Identify which cell holds the provided text, then report its (X, Y) central coordinate. 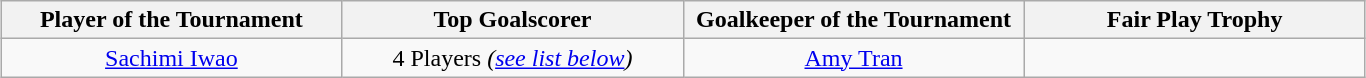
4 Players (see list below) (512, 58)
Goalkeeper of the Tournament (854, 20)
Sachimi Iwao (172, 58)
Top Goalscorer (512, 20)
Player of the Tournament (172, 20)
Fair Play Trophy (1194, 20)
Amy Tran (854, 58)
